Output the (X, Y) coordinate of the center of the cell containing the given text.  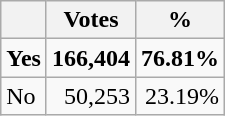
% (180, 20)
76.81% (180, 58)
166,404 (90, 58)
23.19% (180, 96)
No (24, 96)
50,253 (90, 96)
Votes (90, 20)
Yes (24, 58)
